For the text-containing cell, return its midpoint in [x, y] coordinate format. 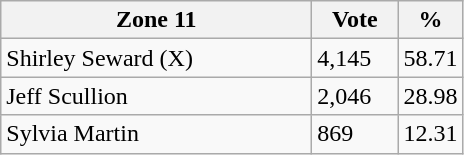
12.31 [430, 134]
28.98 [430, 96]
Shirley Seward (X) [156, 58]
Sylvia Martin [156, 134]
869 [355, 134]
Jeff Scullion [156, 96]
58.71 [430, 58]
% [430, 20]
4,145 [355, 58]
Vote [355, 20]
Zone 11 [156, 20]
2,046 [355, 96]
